Pinpoint the cell where the given text exists, returning its (X, Y) midpoint coordinate. 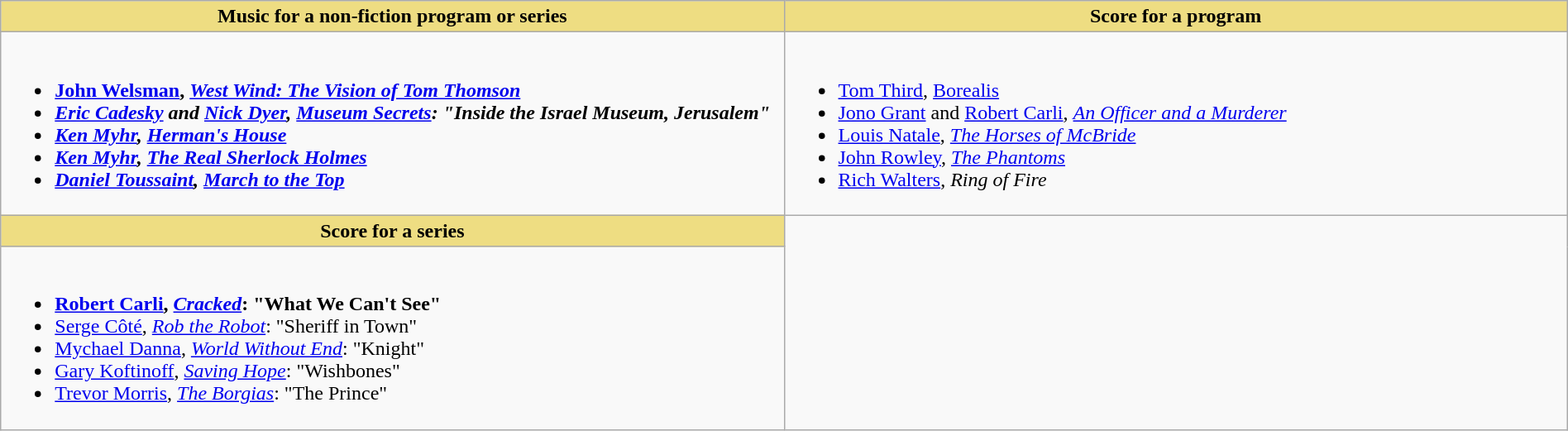
Music for a non-fiction program or series (392, 17)
Score for a program (1176, 17)
Score for a series (392, 231)
